Find where the given text appears and provide that cell's center as (x, y) coordinate. 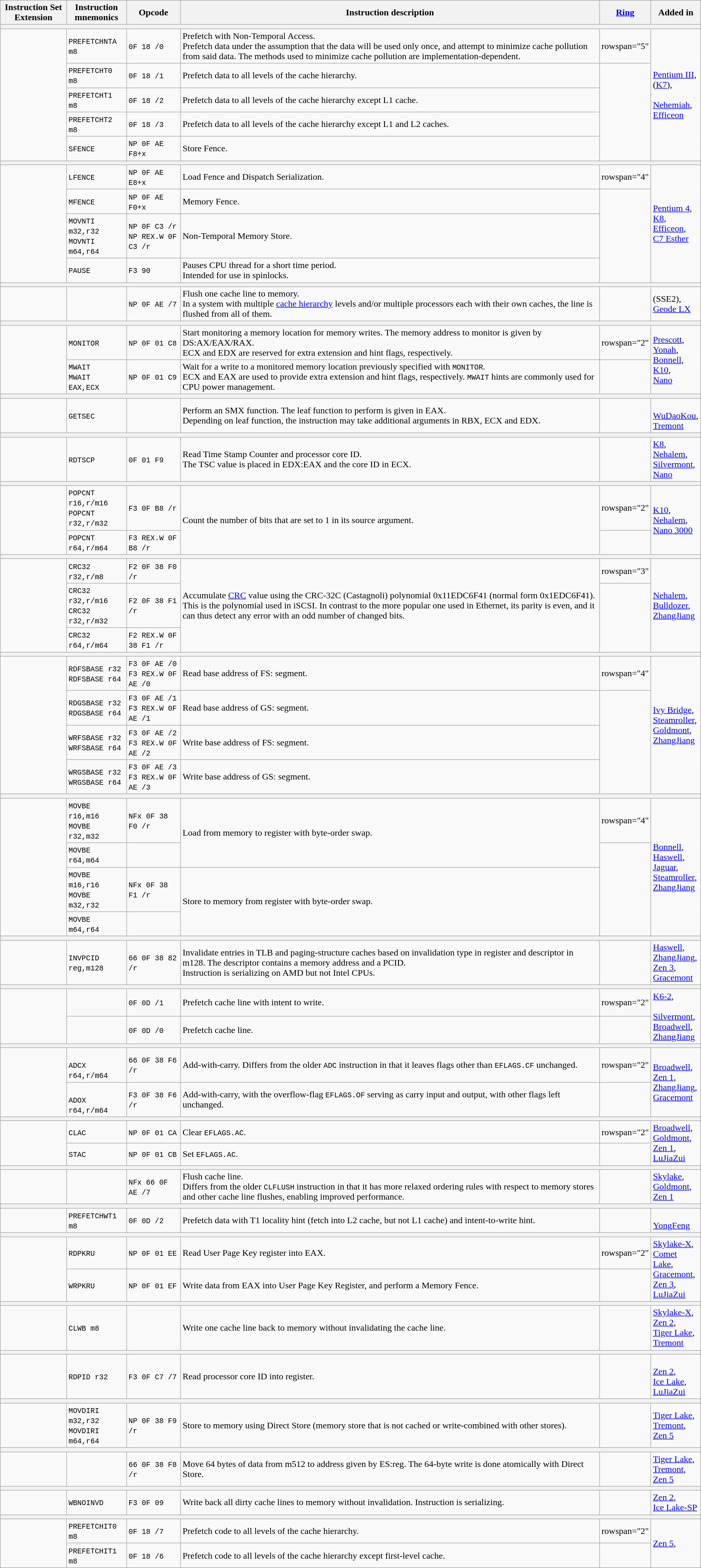
F2 REX.W 0F 38 F1 /r (154, 639)
66 0F 38 82 /r (154, 962)
Load from memory to register with byte-order swap. (390, 833)
(SSE2),Geode LX (676, 304)
F3 0F AE /3F3 REX.W 0F AE /3 (154, 777)
Prefetch code to all levels of the cache hierarchy. (390, 1531)
CRC32 r32,r/m8 (96, 571)
Pauses CPU thread for a short time period.Intended for use in spinlocks. (390, 270)
NP 0F 01 EE (154, 1253)
STAC (96, 1154)
CLWB m8 (96, 1328)
Prescott,Yonah,Bonnell,K10,Nano (676, 360)
NP 0F 01 EF (154, 1286)
Prefetch data to all levels of the cache hierarchy except L1 cache. (390, 100)
F2 0F 38 F1 /r (154, 605)
GETSEC (96, 416)
PREFETCHT1 m8 (96, 100)
rowspan="5" (625, 46)
F3 0F B8 /r (154, 508)
Skylake,Goldmont,Zen 1 (676, 1187)
Store to memory using Direct Store (memory store that is not cached or write-combined with other stores). (390, 1425)
rowspan="3" (625, 571)
NP 0F AE E8+x (154, 177)
Bonnell,Haswell,Jaguar,Steamroller,ZhangJiang (676, 867)
Add-with-carry, with the overflow-flag EFLAGS.OF serving as carry input and output, with other flags left unchanged. (390, 1099)
Write base address of FS: segment. (390, 742)
Prefetch cache line with intent to write. (390, 1003)
0F 0D /0 (154, 1030)
WRPKRU (96, 1286)
NFx 66 0F AE /7 (154, 1187)
Write base address of GS: segment. (390, 777)
CRC32 r64,r/m64 (96, 639)
F3 0F AE /2F3 REX.W 0F AE /2 (154, 742)
Prefetch code to all levels of the cache hierarchy except first-level cache. (390, 1555)
Opcode (154, 13)
Pentium III,(K7),Nehemiah,Efficeon (676, 95)
0F 0D /1 (154, 1003)
66 0F 38 F6 /r (154, 1065)
NFx 0F 38 F1 /r (154, 890)
Read Time Stamp Counter and processor core ID.The TSC value is placed in EDX:EAX and the core ID in ECX. (390, 459)
RDFSBASE r32RDFSBASE r64 (96, 674)
Store Fence. (390, 148)
Non-Temporal Memory Store. (390, 236)
PREFETCHT2 m8 (96, 124)
Read processor core ID into register. (390, 1376)
MOVDIRI m32,r32MOVDIRI m64,r64 (96, 1425)
Add-with-carry. Differs from the older ADC instruction in that it leaves flags other than EFLAGS.CF unchanged. (390, 1065)
MOVBE r16,m16MOVBE r32,m32 (96, 821)
Zen 2,Ice Lake,LuJiaZui (676, 1376)
Prefetch data with T1 locality hint (fetch into L2 cache, but not L1 cache) and intent-to-write hint. (390, 1221)
Haswell,ZhangJiang,Zen 3,Gracemont (676, 962)
Instruction Set Extension (34, 13)
WRGSBASE r32WRGSBASE r64 (96, 777)
Memory Fence. (390, 201)
0F 18 /7 (154, 1531)
Write one cache line back to memory without invalidating the cache line. (390, 1328)
Read base address of FS: segment. (390, 674)
F3 90 (154, 270)
Zen 2,Ice Lake-SP (676, 1503)
Ring (625, 13)
POPCNT r16,r/m16POPCNT r32,r/m32 (96, 508)
F2 0F 38 F0 /r (154, 571)
Read base address of GS: segment. (390, 708)
Instruction description (390, 13)
0F 0D /2 (154, 1221)
F3 0F AE /0F3 REX.W 0F AE /0 (154, 674)
Skylake-X,Zen 2,Tiger Lake,Tremont (676, 1328)
RDGSBASE r32RDGSBASE r64 (96, 708)
NP 0F AE F8+x (154, 148)
NP 0F AE F0+x (154, 201)
LFENCE (96, 177)
NP 0F 01 CA (154, 1132)
Read User Page Key register into EAX. (390, 1253)
NP 0F C3 /rNP REX.W 0F C3 /r (154, 236)
MOVBE m64,r64 (96, 924)
ADCX r64,r/m64 (96, 1065)
0F 18 /1 (154, 76)
Pentium 4,K8,Efficeon,C7 Esther (676, 224)
INVPCID reg,m128 (96, 962)
Nehalem,Bulldozer,ZhangJiang (676, 605)
Move 64 bytes of data from m512 to address given by ES:reg. The 64-byte write is done atomically with Direct Store. (390, 1469)
Write data from EAX into User Page Key Register, and perform a Memory Fence. (390, 1286)
F3 0F C7 /7 (154, 1376)
PREFETCHNTA m8 (96, 46)
SFENCE (96, 148)
Added in (676, 13)
WRFSBASE r32WRFSBASE r64 (96, 742)
CLAC (96, 1132)
K6-2,Silvermont,Broadwell,ZhangJiang (676, 1016)
Prefetch cache line. (390, 1030)
K8,Nehalem,Silvermont,Nano (676, 459)
0F 18 /2 (154, 100)
WuDaoKou,Tremont (676, 416)
F3 0F 38 F6 /r (154, 1099)
0F 01 F9 (154, 459)
Zen 5, (676, 1543)
F3 0F 09 (154, 1503)
K10,Nehalem,Nano 3000 (676, 520)
Prefetch data to all levels of the cache hierarchy except L1 and L2 caches. (390, 124)
Ivy Bridge,Steamroller,Goldmont,ZhangJiang (676, 725)
Count the number of bits that are set to 1 in its source argument. (390, 520)
RDPKRU (96, 1253)
66 0F 38 F8 /r (154, 1469)
NP 0F 01 C9 (154, 377)
RDPID r32 (96, 1376)
PREFETCHIT1 m8 (96, 1555)
RDTSCP (96, 459)
Write back all dirty cache lines to memory without invalidation. Instruction is serializing. (390, 1503)
Broadwell,Zen 1,ZhangJiang,Gracemont (676, 1082)
ADOX r64,r/m64 (96, 1099)
Skylake-X,Comet Lake,Gracemont,Zen 3,LuJiaZui (676, 1269)
NP 0F AE /7 (154, 304)
Broadwell,Goldmont,Zen 1,LuJiaZui (676, 1143)
MOVBE m16,r16MOVBE m32,r32 (96, 890)
NP 0F 01 C8 (154, 343)
Set EFLAGS.AC. (390, 1154)
Prefetch data to all levels of the cache hierarchy. (390, 76)
PREFETCHT0 m8 (96, 76)
F3 REX.W 0F B8 /r (154, 542)
Instructionmnemonics (96, 13)
WBNOINVD (96, 1503)
F3 0F AE /1F3 REX.W 0F AE /1 (154, 708)
POPCNT r64,r/m64 (96, 542)
MOVBE r64,m64 (96, 855)
Clear EFLAGS.AC. (390, 1132)
0F 18 /3 (154, 124)
MONITOR (96, 343)
YongFeng (676, 1221)
0F 18 /6 (154, 1555)
NFx 0F 38 F0 /r (154, 821)
PAUSE (96, 270)
Load Fence and Dispatch Serialization. (390, 177)
PREFETCHWT1 m8 (96, 1221)
PREFETCHIT0 m8 (96, 1531)
CRC32 r32,r/m16CRC32 r32,r/m32 (96, 605)
0F 18 /0 (154, 46)
MFENCE (96, 201)
NP 0F 01 CB (154, 1154)
MOVNTI m32,r32MOVNTI m64,r64 (96, 236)
NP 0F 38 F9 /r (154, 1425)
MWAITMWAIT EAX,ECX (96, 377)
Store to memory from register with byte-order swap. (390, 902)
